Find where the given text appears and provide that cell's center as (X, Y) coordinate. 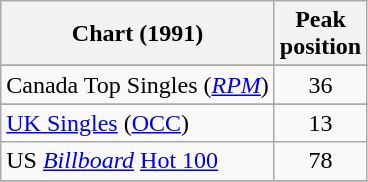
UK Singles (OCC) (138, 123)
Chart (1991) (138, 34)
36 (320, 85)
13 (320, 123)
Canada Top Singles (RPM) (138, 85)
Peakposition (320, 34)
78 (320, 161)
US Billboard Hot 100 (138, 161)
